Search for the cell housing the specified text and yield its [X, Y] center coordinate. 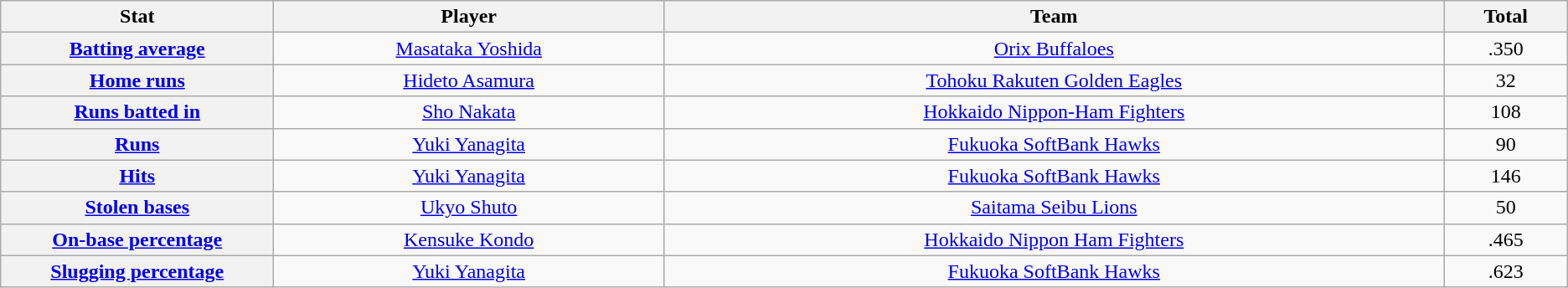
Tohoku Rakuten Golden Eagles [1055, 80]
Stat [137, 17]
Orix Buffaloes [1055, 49]
146 [1506, 176]
32 [1506, 80]
90 [1506, 144]
Hideto Asamura [469, 80]
.350 [1506, 49]
Hokkaido Nippon Ham Fighters [1055, 239]
108 [1506, 112]
.623 [1506, 271]
Kensuke Kondo [469, 239]
On-base percentage [137, 239]
Slugging percentage [137, 271]
Hokkaido Nippon-Ham Fighters [1055, 112]
Runs batted in [137, 112]
Ukyo Shuto [469, 208]
Hits [137, 176]
Saitama Seibu Lions [1055, 208]
Total [1506, 17]
Masataka Yoshida [469, 49]
Stolen bases [137, 208]
Batting average [137, 49]
Runs [137, 144]
Player [469, 17]
Sho Nakata [469, 112]
.465 [1506, 239]
Team [1055, 17]
Home runs [137, 80]
50 [1506, 208]
